From the cell containing the given text, extract its center point as [x, y] coordinate. 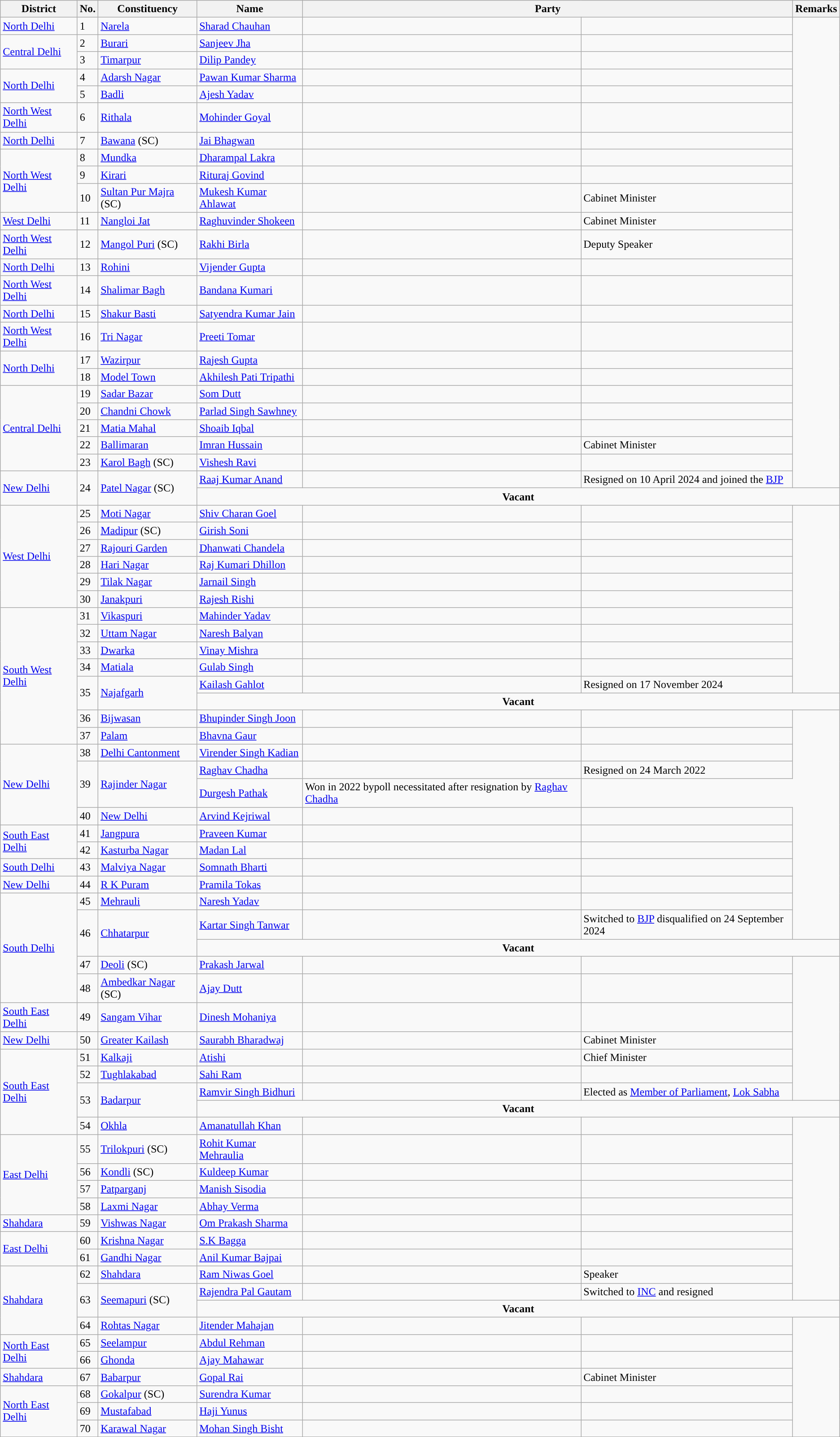
Ramvir Singh Bidhuri [250, 1091]
Kalkaji [148, 1057]
S.K Bagga [250, 1240]
49 [87, 1017]
34 [87, 667]
Rithala [148, 118]
1 [87, 26]
Elected as Member of Parliament, Lok Sabha [687, 1091]
Sahi Ram [250, 1074]
40 [87, 816]
44 [87, 885]
Chandni Chowk [148, 411]
Remarks [816, 9]
48 [87, 988]
60 [87, 1240]
Vikaspuri [148, 616]
22 [87, 445]
Won in 2022 bypoll necessitated after resignation by Raghav Chadha [442, 793]
Sadar Bazar [148, 394]
59 [87, 1223]
District [39, 9]
Ballimaran [148, 445]
South West Delhi [39, 676]
R K Puram [148, 885]
Tughlakabad [148, 1074]
11 [87, 221]
Rohini [148, 267]
Party [548, 9]
Okhla [148, 1126]
Uttam Nagar [148, 633]
43 [87, 867]
Girish Soni [250, 530]
Mohan Singh Bisht [250, 1428]
25 [87, 513]
15 [87, 314]
61 [87, 1257]
45 [87, 902]
Raj Kumari Dhillon [250, 565]
Gokalpur (SC) [148, 1394]
Atishi [250, 1057]
Nangloi Jat [148, 221]
35 [87, 693]
Prakash Jarwal [250, 965]
Timarpur [148, 60]
Dinesh Mohaniya [250, 1017]
Rakhi Birla [250, 244]
Bawana (SC) [148, 140]
Shoaib Iqbal [250, 428]
Najafgarh [148, 693]
Dhanwati Chandela [250, 548]
36 [87, 718]
Palam [148, 736]
Resigned on 17 November 2024 [687, 684]
Pramila Tokas [250, 885]
Moti Nagar [148, 513]
Vinay Mishra [250, 650]
2 [87, 43]
3 [87, 60]
Rajouri Garden [148, 548]
Mangol Puri (SC) [148, 244]
17 [87, 360]
Krishna Nagar [148, 1240]
Raghuvinder Shokeen [250, 221]
Gulab Singh [250, 667]
Rajinder Nagar [148, 784]
Praveen Kumar [250, 833]
Mehrauli [148, 902]
Adarsh Nagar [148, 77]
Seelampur [148, 1343]
Haji Yunus [250, 1411]
70 [87, 1428]
Kuldeep Kumar [250, 1172]
No. [87, 9]
Chief Minister [687, 1057]
14 [87, 291]
Jitender Mahajan [250, 1326]
Rohtas Nagar [148, 1326]
Gopal Rai [250, 1377]
21 [87, 428]
Karol Bagh (SC) [148, 462]
Rajendra Pal Gautam [250, 1292]
Saurabh Bharadwaj [250, 1040]
Resigned on 10 April 2024 and joined the BJP [687, 479]
12 [87, 244]
38 [87, 753]
55 [87, 1149]
58 [87, 1206]
31 [87, 616]
46 [87, 933]
Som Dutt [250, 394]
Badarpur [148, 1100]
Abdul Rehman [250, 1343]
Name [250, 9]
Malviya Nagar [148, 867]
24 [87, 488]
Patparganj [148, 1189]
Trilokpuri (SC) [148, 1149]
Tri Nagar [148, 337]
37 [87, 736]
20 [87, 411]
Bandana Kumari [250, 291]
Pawan Kumar Sharma [250, 77]
Raghav Chadha [250, 770]
66 [87, 1360]
Ajay Mahawar [250, 1360]
Vijender Gupta [250, 267]
Delhi Cantonment [148, 753]
Mahinder Yadav [250, 616]
50 [87, 1040]
13 [87, 267]
Seemapuri (SC) [148, 1300]
Parlad Singh Sawhney [250, 411]
Ajay Dutt [250, 988]
33 [87, 650]
Somnath Bharti [250, 867]
Mundka [148, 158]
27 [87, 548]
Rituraj Govind [250, 175]
4 [87, 77]
42 [87, 850]
Imran Hussain [250, 445]
Bijwasan [148, 718]
54 [87, 1126]
Deputy Speaker [687, 244]
Jarnail Singh [250, 582]
Badli [148, 94]
Matiala [148, 667]
Madan Lal [250, 850]
Amanatullah Khan [250, 1126]
Abhay Verma [250, 1206]
Surendra Kumar [250, 1394]
8 [87, 158]
10 [87, 197]
Om Prakash Sharma [250, 1223]
Shalimar Bagh [148, 291]
Kailash Gahlot [250, 684]
Shakur Basti [148, 314]
26 [87, 530]
52 [87, 1074]
Kondli (SC) [148, 1172]
Gandhi Nagar [148, 1257]
Sanjeev Jha [250, 43]
Sangam Vihar [148, 1017]
5 [87, 94]
63 [87, 1300]
Babarpur [148, 1377]
Narela [148, 26]
Kartar Singh Tanwar [250, 924]
Anil Kumar Bajpai [250, 1257]
Sharad Chauhan [250, 26]
Deoli (SC) [148, 965]
Chhatarpur [148, 933]
Sultan Pur Majra (SC) [148, 197]
Naresh Yadav [250, 902]
57 [87, 1189]
64 [87, 1326]
Rajesh Gupta [250, 360]
Arvind Kejriwal [250, 816]
Patel Nagar (SC) [148, 488]
6 [87, 118]
Dwarka [148, 650]
Bhupinder Singh Joon [250, 718]
Model Town [148, 377]
32 [87, 633]
Bhavna Gaur [250, 736]
Speaker [687, 1275]
Madipur (SC) [148, 530]
Vishesh Ravi [250, 462]
23 [87, 462]
53 [87, 1100]
Tilak Nagar [148, 582]
9 [87, 175]
56 [87, 1172]
69 [87, 1411]
Wazirpur [148, 360]
28 [87, 565]
68 [87, 1394]
7 [87, 140]
Virender Singh Kadian [250, 753]
Switched to INC and resigned [687, 1292]
Jai Bhagwan [250, 140]
Constituency [148, 9]
Switched to BJP disqualified on 24 September 2024 [687, 924]
Jangpura [148, 833]
Greater Kailash [148, 1040]
Kirari [148, 175]
Akhilesh Pati Tripathi [250, 377]
29 [87, 582]
Mukesh Kumar Ahlawat [250, 197]
Hari Nagar [148, 565]
Rohit Kumar Mehraulia [250, 1149]
Ghonda [148, 1360]
Ram Niwas Goel [250, 1275]
Mohinder Goyal [250, 118]
65 [87, 1343]
Vishwas Nagar [148, 1223]
Naresh Balyan [250, 633]
Laxmi Nagar [148, 1206]
Dharampal Lakra [250, 158]
18 [87, 377]
30 [87, 599]
Matia Mahal [148, 428]
Karawal Nagar [148, 1428]
47 [87, 965]
Ajesh Yadav [250, 94]
Mustafabad [148, 1411]
41 [87, 833]
Rajesh Rishi [250, 599]
Manish Sisodia [250, 1189]
Durgesh Pathak [250, 793]
39 [87, 784]
51 [87, 1057]
Preeti Tomar [250, 337]
67 [87, 1377]
Shiv Charan Goel [250, 513]
Satyendra Kumar Jain [250, 314]
Raaj Kumar Anand [250, 479]
Resigned on 24 March 2022 [687, 770]
Janakpuri [148, 599]
19 [87, 394]
Kasturba Nagar [148, 850]
Burari [148, 43]
16 [87, 337]
62 [87, 1275]
Dilip Pandey [250, 60]
Ambedkar Nagar (SC) [148, 988]
